Locate the cell with the specified text and output its [x, y] center coordinate. 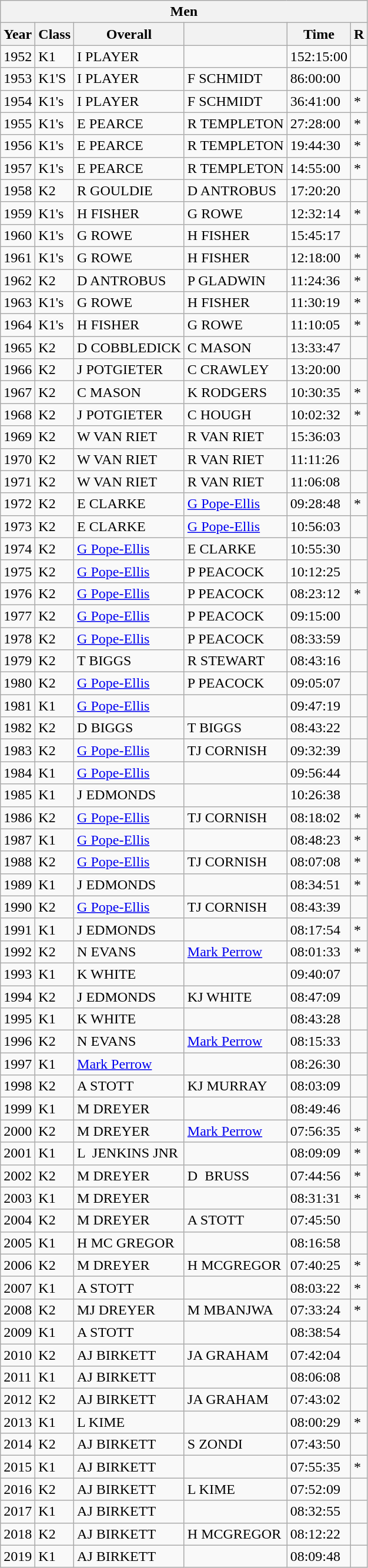
08:18:02 [319, 818]
1959 [18, 213]
Men [184, 12]
15:36:03 [319, 437]
1960 [18, 235]
2008 [18, 1310]
10:55:30 [319, 549]
K1'S [55, 79]
08:43:16 [319, 661]
Overall [129, 34]
2018 [18, 1534]
07:43:02 [319, 1400]
KJ MURRAY [235, 1086]
11:06:08 [319, 482]
09:56:44 [319, 773]
07:33:24 [319, 1310]
1956 [18, 146]
2010 [18, 1355]
1996 [18, 1042]
MJ DREYER [129, 1310]
11:24:36 [319, 281]
07:40:25 [319, 1265]
1979 [18, 661]
1961 [18, 258]
1973 [18, 526]
1964 [18, 325]
10:02:32 [319, 415]
1967 [18, 392]
08:15:33 [319, 1042]
08:43:22 [319, 728]
08:47:09 [319, 997]
1990 [18, 907]
1989 [18, 885]
1962 [18, 281]
1984 [18, 773]
2017 [18, 1512]
R GOULDIE [129, 191]
36:41:00 [319, 101]
1998 [18, 1086]
08:43:28 [319, 1019]
2001 [18, 1153]
08:34:51 [319, 885]
Class [55, 34]
1991 [18, 929]
08:43:39 [319, 907]
08:26:30 [319, 1064]
2005 [18, 1243]
11:10:05 [319, 325]
1993 [18, 974]
1978 [18, 638]
H MC GREGOR [129, 1243]
1976 [18, 593]
1971 [18, 482]
09:40:07 [319, 974]
D BIGGS [129, 728]
08:17:54 [319, 929]
11:30:19 [319, 303]
1953 [18, 79]
1972 [18, 504]
2004 [18, 1220]
1974 [18, 549]
19:44:30 [319, 146]
1992 [18, 952]
07:43:50 [319, 1444]
08:01:33 [319, 952]
17:20:20 [319, 191]
27:28:00 [319, 124]
2003 [18, 1198]
1999 [18, 1109]
1970 [18, 459]
D BRUSS [235, 1176]
1966 [18, 370]
09:28:48 [319, 504]
1995 [18, 1019]
07:44:56 [319, 1176]
12:32:14 [319, 213]
14:55:00 [319, 168]
R STEWART [235, 661]
13:20:00 [319, 370]
1997 [18, 1064]
08:23:12 [319, 593]
1983 [18, 750]
07:55:35 [319, 1467]
08:12:22 [319, 1534]
1957 [18, 168]
08:03:09 [319, 1086]
2000 [18, 1131]
1963 [18, 303]
07:56:35 [319, 1131]
2015 [18, 1467]
2016 [18, 1489]
13:33:47 [319, 348]
2007 [18, 1287]
08:09:48 [319, 1556]
1969 [18, 437]
Time [319, 34]
07:45:50 [319, 1220]
2014 [18, 1444]
08:09:09 [319, 1153]
10:56:03 [319, 526]
1955 [18, 124]
10:30:35 [319, 392]
1988 [18, 862]
K RODGERS [235, 392]
R [359, 34]
08:16:58 [319, 1243]
1982 [18, 728]
1954 [18, 101]
1975 [18, 571]
08:33:59 [319, 638]
09:05:07 [319, 683]
2013 [18, 1422]
2009 [18, 1332]
2011 [18, 1377]
1965 [18, 348]
08:00:29 [319, 1422]
1981 [18, 706]
15:45:17 [319, 235]
1968 [18, 415]
07:42:04 [319, 1355]
2012 [18, 1400]
P GLADWIN [235, 281]
08:32:55 [319, 1512]
Year [18, 34]
11:11:26 [319, 459]
10:12:25 [319, 571]
L JENKINS JNR [129, 1153]
152:15:00 [319, 56]
08:49:46 [319, 1109]
09:32:39 [319, 750]
C HOUGH [235, 415]
2019 [18, 1556]
09:47:19 [319, 706]
08:38:54 [319, 1332]
1958 [18, 191]
C CRAWLEY [235, 370]
1994 [18, 997]
08:31:31 [319, 1198]
86:00:00 [319, 79]
D COBBLEDICK [129, 348]
1985 [18, 795]
1977 [18, 616]
10:26:38 [319, 795]
12:18:00 [319, 258]
KJ WHITE [235, 997]
1952 [18, 56]
1986 [18, 818]
08:48:23 [319, 840]
2002 [18, 1176]
1980 [18, 683]
M MBANJWA [235, 1310]
08:06:08 [319, 1377]
1987 [18, 840]
09:15:00 [319, 616]
07:52:09 [319, 1489]
S ZONDI [235, 1444]
08:07:08 [319, 862]
08:03:22 [319, 1287]
2006 [18, 1265]
